Return [X, Y] of the center of cell containing provided text 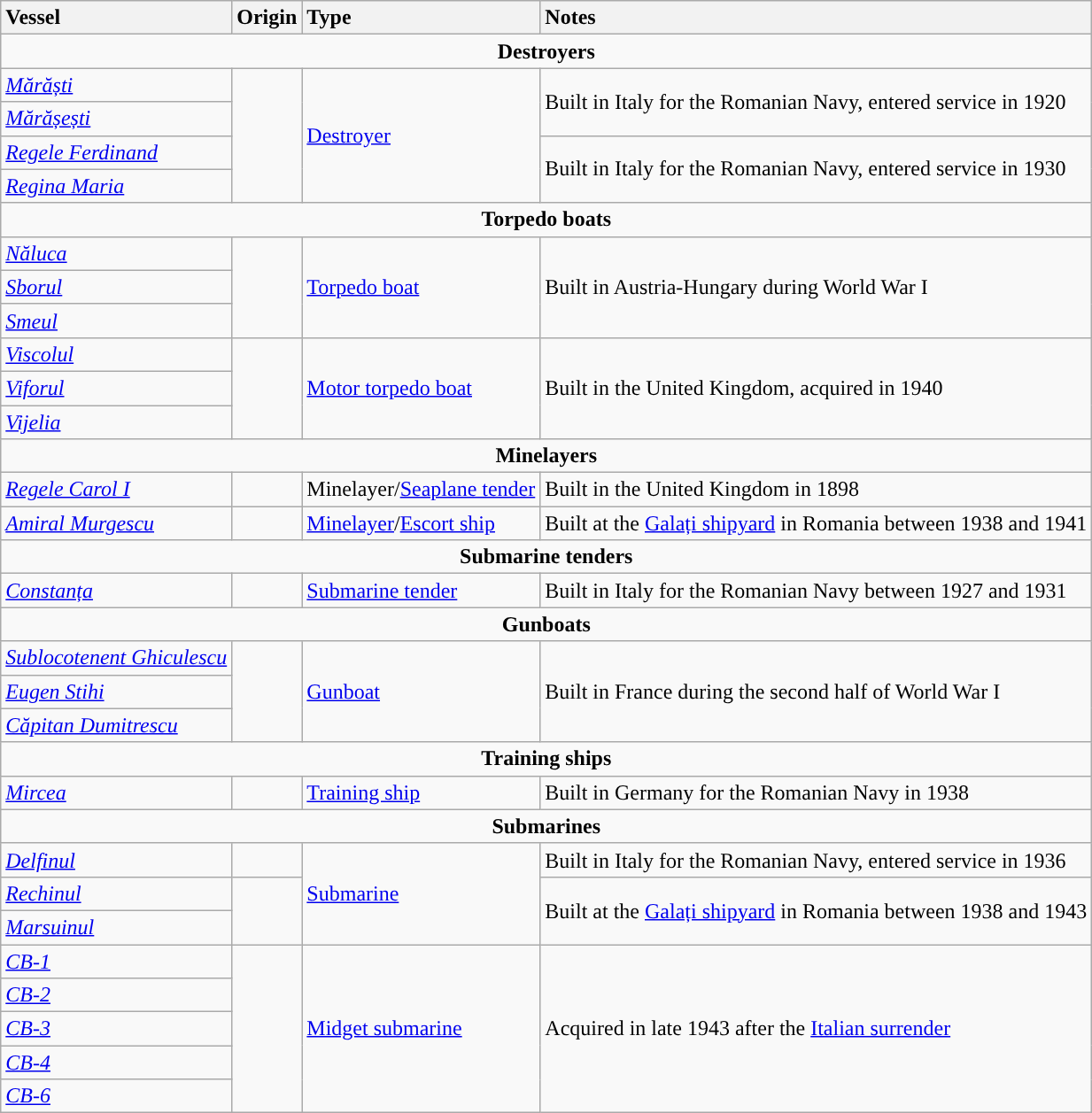
Submarines [546, 826]
Vijelia [117, 422]
Built in the United Kingdom in 1898 [817, 490]
Minelayers [546, 456]
Smeul [117, 321]
Submarine tenders [546, 557]
Mărăști [117, 85]
Viscolul [117, 354]
CB-4 [117, 1063]
Vessel [117, 18]
Built in the United Kingdom, acquired in 1940 [817, 388]
Built in Germany for the Romanian Navy in 1938 [817, 792]
Delfinul [117, 860]
Submarine tender [422, 591]
Regele Ferdinand [117, 152]
Sborul [117, 287]
Built in France during the second half of World War I [817, 692]
CB-6 [117, 1096]
Built in Italy for the Romanian Navy, entered service in 1920 [817, 102]
Built in Italy for the Romanian Navy, entered service in 1930 [817, 169]
Marsuinul [117, 927]
Minelayer/Escort ship [422, 523]
Regina Maria [117, 186]
Built at the Galați shipyard in Romania between 1938 and 1943 [817, 910]
Midget submarine [422, 1028]
Căpitan Dumitrescu [117, 725]
Gunboat [422, 692]
Motor torpedo boat [422, 388]
CB-3 [117, 1029]
Regele Carol I [117, 490]
Type [422, 18]
Sublocotenent Ghiculescu [117, 658]
Built in Austria-Hungary during World War I [817, 287]
Submarine [422, 893]
Destroyers [546, 51]
Notes [817, 18]
Mărășești [117, 119]
Training ship [422, 792]
Built at the Galați shipyard in Romania between 1938 and 1941 [817, 523]
Acquired in late 1943 after the Italian surrender [817, 1028]
Eugen Stihi [117, 692]
Viforul [117, 388]
Rechinul [117, 893]
Built in Italy for the Romanian Navy, entered service in 1936 [817, 860]
Destroyer [422, 135]
Torpedo boats [546, 220]
Mircea [117, 792]
Amiral Murgescu [117, 523]
Built in Italy for the Romanian Navy between 1927 and 1931 [817, 591]
Torpedo boat [422, 287]
Origin [267, 18]
Training ships [546, 759]
CB-1 [117, 961]
Minelayer/Seaplane tender [422, 490]
Constanța [117, 591]
Năluca [117, 253]
CB-2 [117, 995]
Gunboats [546, 624]
